Detect which cell encompasses the target text, then output its [x, y] center coordinate. 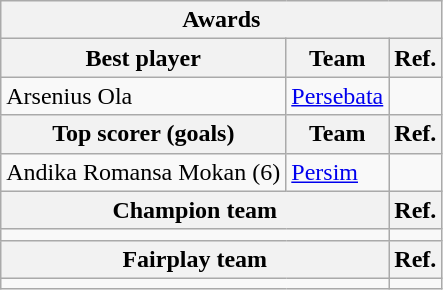
Champion team [195, 210]
Arsenius Ola [144, 96]
Awards [222, 20]
Top scorer (goals) [144, 134]
Persim [338, 172]
Best player [144, 58]
Fairplay team [195, 259]
Andika Romansa Mokan (6) [144, 172]
Persebata [338, 96]
